Capture the cell that displays the provided text and extract its [x, y] central coordinate. 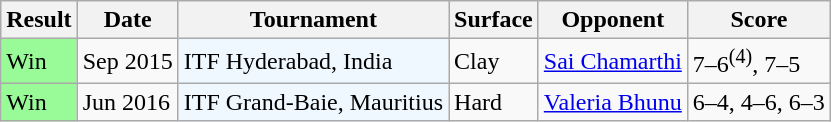
Surface [494, 20]
Hard [494, 102]
ITF Hyderabad, India [313, 62]
Clay [494, 62]
Jun 2016 [128, 102]
Score [758, 20]
Tournament [313, 20]
ITF Grand-Baie, Mauritius [313, 102]
Sai Chamarthi [612, 62]
Sep 2015 [128, 62]
6–4, 4–6, 6–3 [758, 102]
7–6(4), 7–5 [758, 62]
Valeria Bhunu [612, 102]
Date [128, 20]
Opponent [612, 20]
Result [39, 20]
